From the cell containing the given text, extract its center point as (x, y) coordinate. 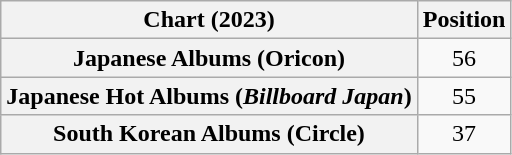
Position (464, 20)
55 (464, 96)
Chart (2023) (209, 20)
37 (464, 134)
56 (464, 58)
South Korean Albums (Circle) (209, 134)
Japanese Hot Albums (Billboard Japan) (209, 96)
Japanese Albums (Oricon) (209, 58)
